From the cell containing the given text, extract its center point as [x, y] coordinate. 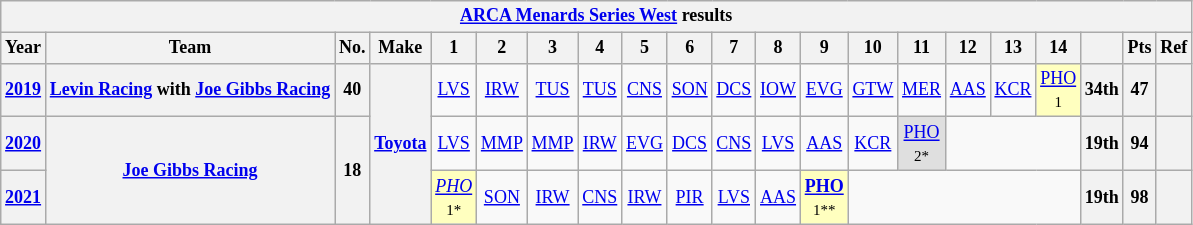
PHO1* [454, 197]
Ref [1174, 48]
18 [352, 170]
Team [190, 48]
PIR [690, 197]
Levin Racing with Joe Gibbs Racing [190, 90]
5 [645, 48]
14 [1058, 48]
PHO1** [824, 197]
34th [1102, 90]
Year [24, 48]
13 [1013, 48]
PHO1 [1058, 90]
9 [824, 48]
PHO2* [922, 144]
2 [502, 48]
8 [778, 48]
IOW [778, 90]
12 [968, 48]
Joe Gibbs Racing [190, 170]
Make [400, 48]
No. [352, 48]
10 [873, 48]
4 [600, 48]
Pts [1140, 48]
1 [454, 48]
40 [352, 90]
ARCA Menards Series West results [596, 16]
7 [734, 48]
Toyota [400, 144]
GTW [873, 90]
6 [690, 48]
2021 [24, 197]
2019 [24, 90]
2020 [24, 144]
3 [552, 48]
94 [1140, 144]
MER [922, 90]
47 [1140, 90]
98 [1140, 197]
11 [922, 48]
